Determine the [X, Y] coordinate at the center of the cell enclosing the given text.  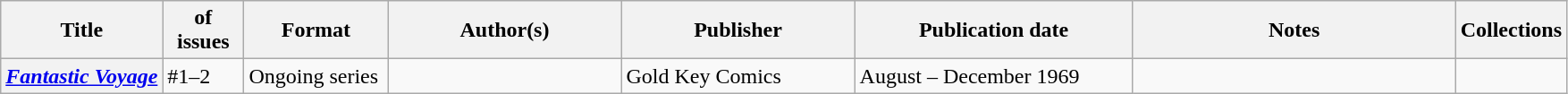
Fantastic Voyage [82, 76]
Ongoing series [316, 76]
Title [82, 30]
Collections [1511, 30]
Author(s) [504, 30]
August – December 1969 [994, 76]
Notes [1294, 30]
Publisher [738, 30]
Publication date [994, 30]
Format [316, 30]
#1–2 [204, 76]
Gold Key Comics [738, 76]
of issues [204, 30]
